From the cell containing the given text, extract its center point as [x, y] coordinate. 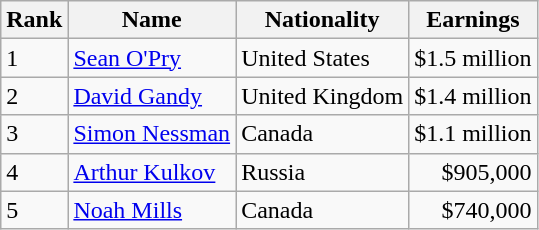
2 [34, 96]
$1.4 million [473, 96]
Simon Nessman [152, 134]
Arthur Kulkov [152, 172]
Noah Mills [152, 210]
Rank [34, 20]
3 [34, 134]
Nationality [322, 20]
Russia [322, 172]
$905,000 [473, 172]
$740,000 [473, 210]
$1.1 million [473, 134]
$1.5 million [473, 58]
United States [322, 58]
Sean O'Pry [152, 58]
4 [34, 172]
United Kingdom [322, 96]
5 [34, 210]
1 [34, 58]
Name [152, 20]
Earnings [473, 20]
David Gandy [152, 96]
